From the cell containing the given text, extract its center point as [x, y] coordinate. 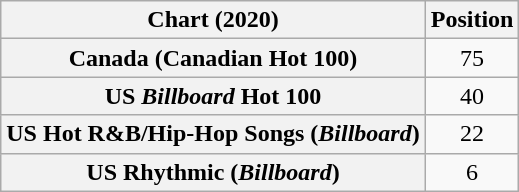
40 [472, 96]
Canada (Canadian Hot 100) [213, 58]
US Rhythmic (Billboard) [213, 172]
US Hot R&B/Hip-Hop Songs (Billboard) [213, 134]
Position [472, 20]
Chart (2020) [213, 20]
6 [472, 172]
US Billboard Hot 100 [213, 96]
22 [472, 134]
75 [472, 58]
